For the text-containing cell, return its midpoint in [X, Y] coordinate format. 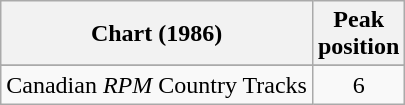
Peakposition [358, 34]
Chart (1986) [157, 34]
Canadian RPM Country Tracks [157, 85]
6 [358, 85]
